Find where the given text appears and provide that cell's center as (x, y) coordinate. 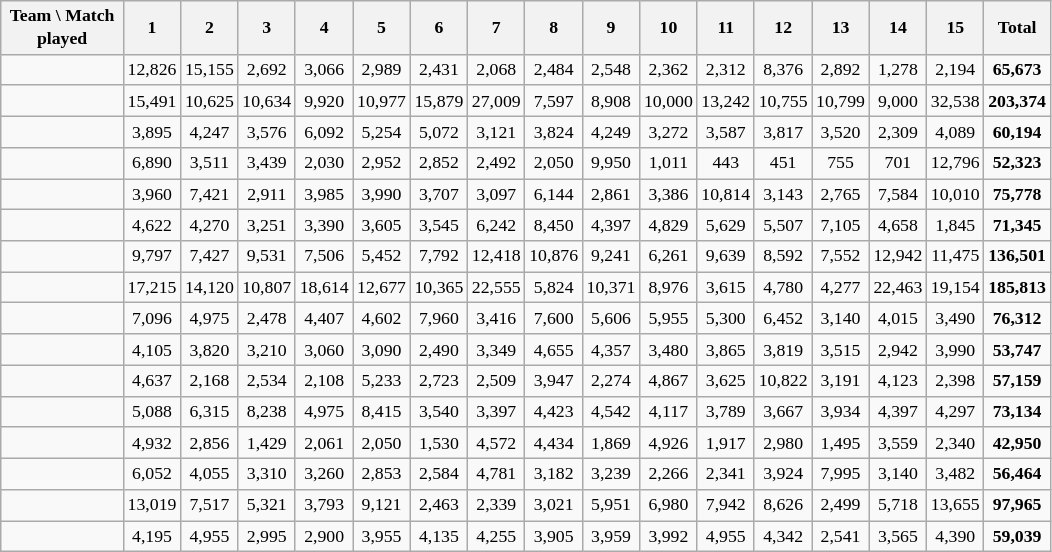
2,061 (324, 442)
3,121 (496, 132)
3,021 (554, 504)
701 (898, 162)
27,009 (496, 100)
3,520 (840, 132)
12,826 (152, 70)
14 (898, 28)
8,908 (610, 100)
65,673 (1017, 70)
2,168 (210, 380)
203,374 (1017, 100)
4,407 (324, 318)
3,615 (726, 288)
2,490 (438, 350)
8,450 (554, 226)
56,464 (1017, 474)
52,323 (1017, 162)
3,820 (210, 350)
10,634 (266, 100)
3 (266, 28)
3,490 (956, 318)
2,312 (726, 70)
7,517 (210, 504)
4,089 (956, 132)
1,495 (840, 442)
2,478 (266, 318)
9,000 (898, 100)
451 (782, 162)
10,371 (610, 288)
13 (840, 28)
75,778 (1017, 194)
32,538 (956, 100)
4,123 (898, 380)
57,159 (1017, 380)
4,015 (898, 318)
5,629 (726, 226)
2,492 (496, 162)
2,995 (266, 536)
2,541 (840, 536)
2,584 (438, 474)
9,241 (610, 256)
1,278 (898, 70)
3,397 (496, 412)
3,143 (782, 194)
2,398 (956, 380)
12,418 (496, 256)
3,865 (726, 350)
4,247 (210, 132)
13,242 (726, 100)
5,072 (438, 132)
3,439 (266, 162)
3,182 (554, 474)
22,555 (496, 288)
9,639 (726, 256)
10,365 (438, 288)
4,249 (610, 132)
3,515 (840, 350)
4,637 (152, 380)
3,960 (152, 194)
7,506 (324, 256)
14,120 (210, 288)
13,019 (152, 504)
1,869 (610, 442)
10,807 (266, 288)
2,853 (382, 474)
2,989 (382, 70)
9,797 (152, 256)
6,144 (554, 194)
3,545 (438, 226)
10,625 (210, 100)
2,266 (668, 474)
12,796 (956, 162)
4,602 (382, 318)
5,824 (554, 288)
10,876 (554, 256)
6,242 (496, 226)
17,215 (152, 288)
2,309 (898, 132)
2 (210, 28)
7,584 (898, 194)
4,542 (610, 412)
10,010 (956, 194)
2,108 (324, 380)
1,917 (726, 442)
8,415 (382, 412)
5,507 (782, 226)
2,942 (898, 350)
3,310 (266, 474)
8,376 (782, 70)
3,090 (382, 350)
2,068 (496, 70)
3,605 (382, 226)
3,793 (324, 504)
2,765 (840, 194)
7,960 (438, 318)
9,950 (610, 162)
3,480 (668, 350)
5,233 (382, 380)
1,845 (956, 226)
5,452 (382, 256)
4,622 (152, 226)
2,692 (266, 70)
8,626 (782, 504)
2,499 (840, 504)
3,239 (610, 474)
3,540 (438, 412)
4,658 (898, 226)
10,799 (840, 100)
22,463 (898, 288)
7,552 (840, 256)
4,105 (152, 350)
3,511 (210, 162)
3,066 (324, 70)
11,475 (956, 256)
3,390 (324, 226)
7,942 (726, 504)
7,995 (840, 474)
15,155 (210, 70)
5,718 (898, 504)
3,191 (840, 380)
6 (438, 28)
2,900 (324, 536)
10,000 (668, 100)
3,559 (898, 442)
10 (668, 28)
6,315 (210, 412)
7,597 (554, 100)
3,210 (266, 350)
755 (840, 162)
12,942 (898, 256)
2,463 (438, 504)
5 (382, 28)
4,390 (956, 536)
3,817 (782, 132)
18,614 (324, 288)
7,792 (438, 256)
Total (1017, 28)
3,947 (554, 380)
4,342 (782, 536)
6,890 (152, 162)
136,501 (1017, 256)
3,905 (554, 536)
2,861 (610, 194)
4 (324, 28)
3,587 (726, 132)
3,482 (956, 474)
2,952 (382, 162)
42,950 (1017, 442)
4,434 (554, 442)
185,813 (1017, 288)
4,277 (840, 288)
6,261 (668, 256)
12,677 (382, 288)
3,667 (782, 412)
3,824 (554, 132)
3,386 (668, 194)
3,895 (152, 132)
3,416 (496, 318)
4,829 (668, 226)
1,530 (438, 442)
2,980 (782, 442)
2,911 (266, 194)
2,274 (610, 380)
2,484 (554, 70)
15 (956, 28)
4,932 (152, 442)
53,747 (1017, 350)
4,926 (668, 442)
8,976 (668, 288)
3,625 (726, 380)
3,260 (324, 474)
3,097 (496, 194)
4,297 (956, 412)
2,030 (324, 162)
4,655 (554, 350)
9 (610, 28)
3,934 (840, 412)
5,321 (266, 504)
12 (782, 28)
13,655 (956, 504)
4,195 (152, 536)
4,572 (496, 442)
2,194 (956, 70)
3,251 (266, 226)
4,423 (554, 412)
1,011 (668, 162)
97,965 (1017, 504)
4,357 (610, 350)
15,491 (152, 100)
3,272 (668, 132)
3,819 (782, 350)
4,780 (782, 288)
3,349 (496, 350)
5,300 (726, 318)
3,707 (438, 194)
59,039 (1017, 536)
2,534 (266, 380)
2,509 (496, 380)
7,105 (840, 226)
4,255 (496, 536)
5,254 (382, 132)
7,600 (554, 318)
4,117 (668, 412)
2,856 (210, 442)
2,723 (438, 380)
8,238 (266, 412)
11 (726, 28)
5,088 (152, 412)
Team \ Match played (62, 28)
7 (496, 28)
4,135 (438, 536)
8,592 (782, 256)
19,154 (956, 288)
1,429 (266, 442)
2,340 (956, 442)
60,194 (1017, 132)
6,092 (324, 132)
8 (554, 28)
2,852 (438, 162)
6,452 (782, 318)
76,312 (1017, 318)
73,134 (1017, 412)
7,427 (210, 256)
6,052 (152, 474)
1 (152, 28)
2,341 (726, 474)
6,980 (668, 504)
3,985 (324, 194)
3,924 (782, 474)
2,362 (668, 70)
4,055 (210, 474)
3,959 (610, 536)
2,892 (840, 70)
2,548 (610, 70)
10,814 (726, 194)
4,867 (668, 380)
10,977 (382, 100)
71,345 (1017, 226)
2,431 (438, 70)
9,121 (382, 504)
3,789 (726, 412)
15,879 (438, 100)
7,096 (152, 318)
3,992 (668, 536)
3,060 (324, 350)
7,421 (210, 194)
10,822 (782, 380)
3,565 (898, 536)
5,955 (668, 318)
2,339 (496, 504)
9,531 (266, 256)
3,576 (266, 132)
4,270 (210, 226)
443 (726, 162)
5,606 (610, 318)
4,781 (496, 474)
3,955 (382, 536)
5,951 (610, 504)
10,755 (782, 100)
9,920 (324, 100)
